Provide the (x, y) coordinate of the cell's center where the given text is located.  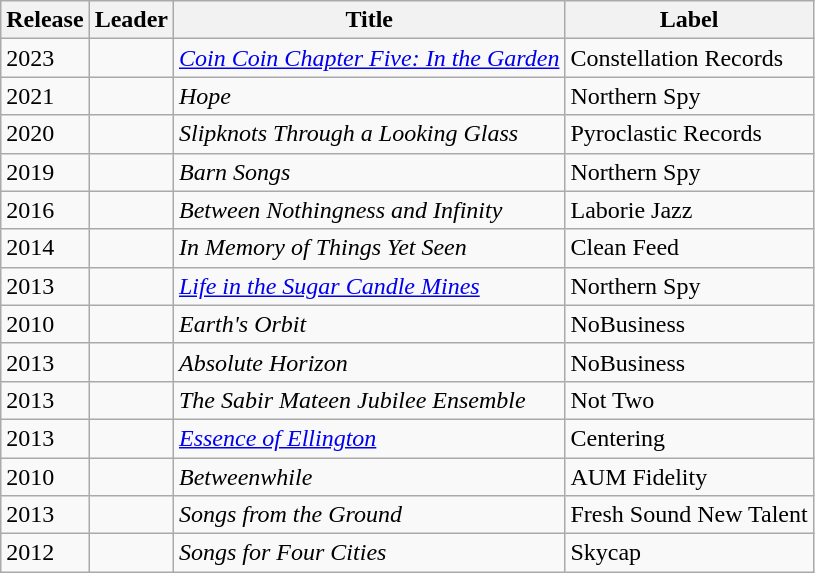
2023 (45, 58)
In Memory of Things Yet Seen (368, 248)
Centering (689, 438)
2016 (45, 210)
Slipknots Through a Looking Glass (368, 134)
2012 (45, 553)
Leader (131, 20)
2020 (45, 134)
Earth's Orbit (368, 324)
Essence of Ellington (368, 438)
Title (368, 20)
Skycap (689, 553)
The Sabir Mateen Jubilee Ensemble (368, 400)
Label (689, 20)
Constellation Records (689, 58)
Clean Feed (689, 248)
Pyroclastic Records (689, 134)
Life in the Sugar Candle Mines (368, 286)
2021 (45, 96)
2019 (45, 172)
2014 (45, 248)
Fresh Sound New Talent (689, 515)
Laborie Jazz (689, 210)
AUM Fidelity (689, 477)
Between Nothingness and Infinity (368, 210)
Coin Coin Chapter Five: In the Garden (368, 58)
Barn Songs (368, 172)
Absolute Horizon (368, 362)
Songs from the Ground (368, 515)
Not Two (689, 400)
Hope (368, 96)
Betweenwhile (368, 477)
Songs for Four Cities (368, 553)
Release (45, 20)
